Detect which cell encompasses the target text, then output its (x, y) center coordinate. 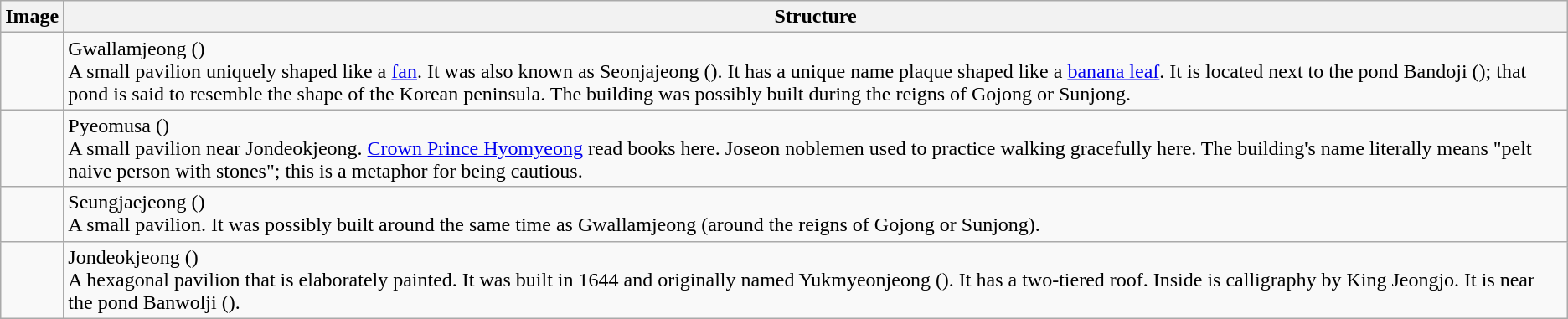
Image (32, 17)
Seungjaejeong ()A small pavilion. It was possibly built around the same time as Gwallamjeong (around the reigns of Gojong or Sunjong). (816, 214)
Structure (816, 17)
